Output the [x, y] coordinate of the center of the cell containing the given text.  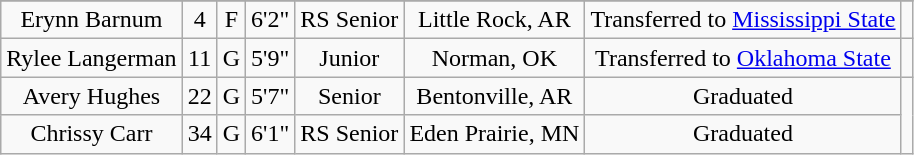
Eden Prairie, MN [494, 134]
Transferred to Mississippi State [743, 20]
4 [200, 20]
Junior [350, 58]
Senior [350, 96]
22 [200, 96]
F [231, 20]
Avery Hughes [92, 96]
Little Rock, AR [494, 20]
11 [200, 58]
6'2" [270, 20]
Norman, OK [494, 58]
Rylee Langerman [92, 58]
6'1" [270, 134]
Bentonville, AR [494, 96]
5'7" [270, 96]
Erynn Barnum [92, 20]
5'9" [270, 58]
34 [200, 134]
Transferred to Oklahoma State [743, 58]
Chrissy Carr [92, 134]
